Scan for the cell matching the given text and deliver its [X, Y] coordinate at center. 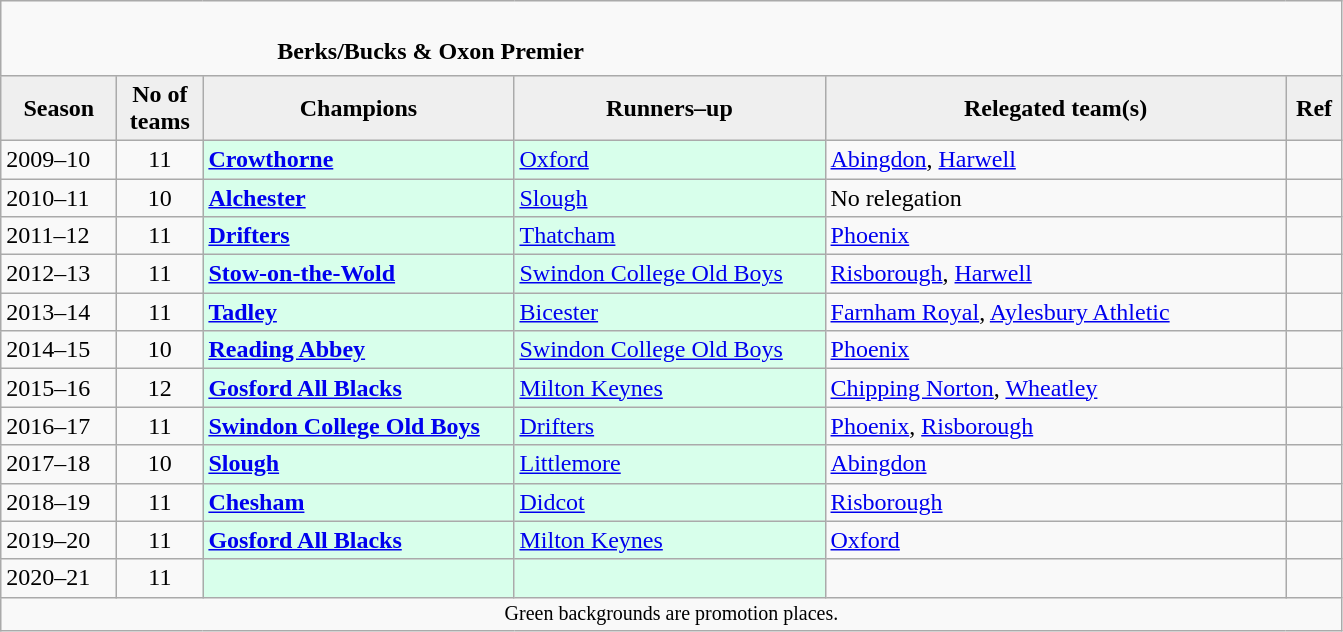
Chesham [358, 502]
No of teams [160, 108]
Chipping Norton, Wheatley [1056, 388]
Risborough [1056, 502]
Abingdon [1056, 464]
2019–20 [59, 540]
2017–18 [59, 464]
Littlemore [670, 464]
2015–16 [59, 388]
Bicester [670, 312]
2012–13 [59, 274]
Farnham Royal, Aylesbury Athletic [1056, 312]
2016–17 [59, 426]
2011–12 [59, 236]
Ref [1314, 108]
No relegation [1056, 197]
Champions [358, 108]
2009–10 [59, 159]
Crowthorne [358, 159]
Tadley [358, 312]
Season [59, 108]
Thatcham [670, 236]
Relegated team(s) [1056, 108]
Didcot [670, 502]
Abingdon, Harwell [1056, 159]
Runners–up [670, 108]
Green backgrounds are promotion places. [672, 614]
Stow-on-the-Wold [358, 274]
Alchester [358, 197]
Reading Abbey [358, 350]
Phoenix, Risborough [1056, 426]
2014–15 [59, 350]
2018–19 [59, 502]
Risborough, Harwell [1056, 274]
2013–14 [59, 312]
2010–11 [59, 197]
2020–21 [59, 578]
12 [160, 388]
